From the cell containing the given text, extract its center point as [X, Y] coordinate. 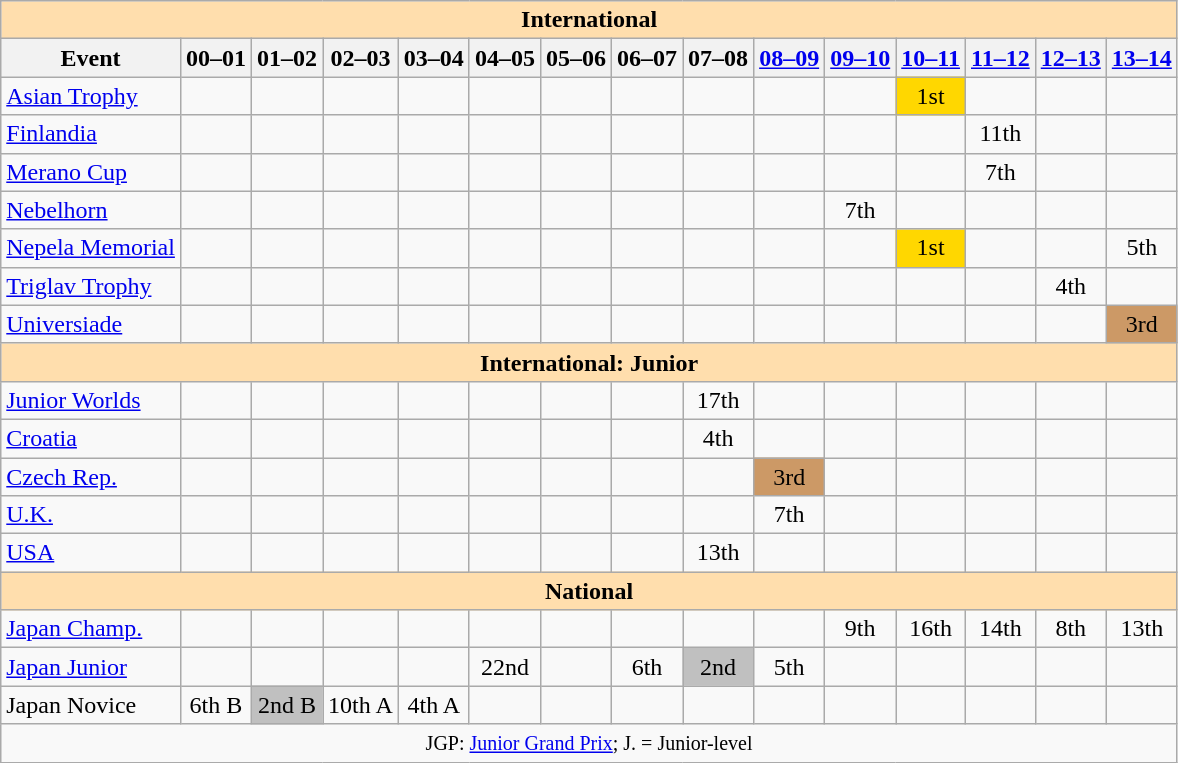
2nd [718, 667]
Croatia [91, 438]
Universiade [91, 324]
JGP: Junior Grand Prix; J. = Junior-level [590, 743]
16th [931, 629]
00–01 [216, 58]
10th A [361, 705]
U.K. [91, 515]
17th [718, 400]
07–08 [718, 58]
Czech Rep. [91, 477]
Nebelhorn [91, 210]
03–04 [434, 58]
Junior Worlds [91, 400]
USA [91, 553]
Nepela Memorial [91, 248]
2nd B [286, 705]
22nd [504, 667]
Event [91, 58]
8th [1070, 629]
04–05 [504, 58]
01–02 [286, 58]
11–12 [1000, 58]
Japan Novice [91, 705]
02–03 [361, 58]
11th [1000, 134]
9th [860, 629]
6th [646, 667]
12–13 [1070, 58]
10–11 [931, 58]
Asian Trophy [91, 96]
Merano Cup [91, 172]
14th [1000, 629]
08–09 [790, 58]
Triglav Trophy [91, 286]
09–10 [860, 58]
National [590, 591]
13–14 [1142, 58]
Japan Champ. [91, 629]
Japan Junior [91, 667]
Finlandia [91, 134]
6th B [216, 705]
05–06 [576, 58]
06–07 [646, 58]
4th A [434, 705]
International [590, 20]
International: Junior [590, 362]
